Provide the (X, Y) coordinate of the cell's center where the given text is located.  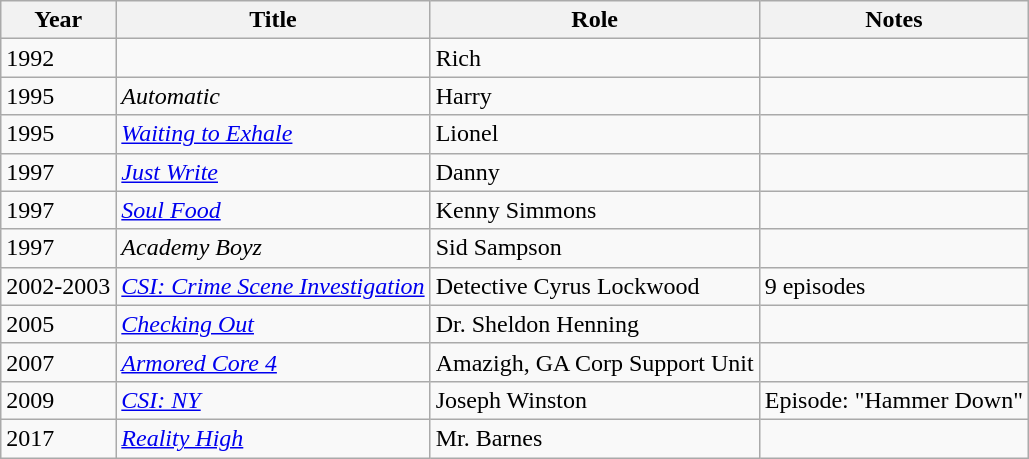
Joseph Winston (594, 400)
2007 (58, 362)
Lionel (594, 134)
CSI: Crime Scene Investigation (273, 286)
Title (273, 20)
Danny (594, 172)
Year (58, 20)
2002-2003 (58, 286)
2005 (58, 324)
1992 (58, 58)
Just Write (273, 172)
Mr. Barnes (594, 438)
9 episodes (894, 286)
Sid Sampson (594, 248)
Armored Core 4 (273, 362)
Notes (894, 20)
Waiting to Exhale (273, 134)
Episode: "Hammer Down" (894, 400)
Harry (594, 96)
Detective Cyrus Lockwood (594, 286)
Checking Out (273, 324)
Academy Boyz (273, 248)
2017 (58, 438)
2009 (58, 400)
Rich (594, 58)
CSI: NY (273, 400)
Reality High (273, 438)
Soul Food (273, 210)
Dr. Sheldon Henning (594, 324)
Kenny Simmons (594, 210)
Role (594, 20)
Amazigh, GA Corp Support Unit (594, 362)
Automatic (273, 96)
